Scan for the cell matching the given text and deliver its [X, Y] coordinate at center. 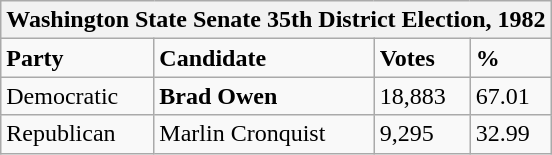
9,295 [422, 134]
18,883 [422, 96]
Votes [422, 58]
Candidate [264, 58]
Washington State Senate 35th District Election, 1982 [276, 20]
67.01 [510, 96]
Democratic [78, 96]
% [510, 58]
Brad Owen [264, 96]
Marlin Cronquist [264, 134]
Party [78, 58]
32.99 [510, 134]
Republican [78, 134]
